Determine the (x, y) coordinate at the center of the cell enclosing the given text.  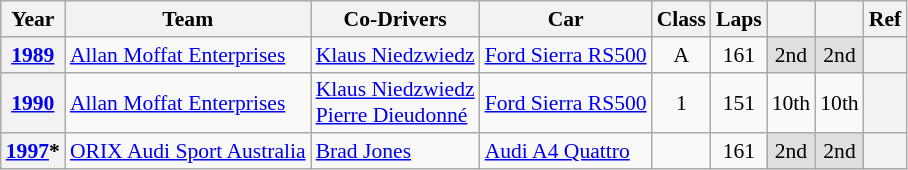
Class (682, 19)
Team (188, 19)
Year (33, 19)
Audi A4 Quattro (566, 152)
Klaus Niedzwiedz Pierre Dieudonné (396, 102)
A (682, 55)
Brad Jones (396, 152)
151 (739, 102)
1990 (33, 102)
Klaus Niedzwiedz (396, 55)
Car (566, 19)
1989 (33, 55)
1997* (33, 152)
ORIX Audi Sport Australia (188, 152)
1 (682, 102)
Co-Drivers (396, 19)
Ref (885, 19)
Laps (739, 19)
